Scan for the cell matching the given text and deliver its [X, Y] coordinate at center. 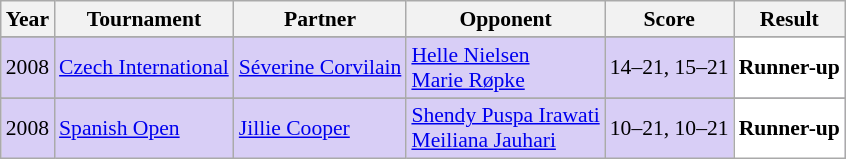
10–21, 10–21 [670, 128]
Shendy Puspa Irawati Meiliana Jauhari [505, 128]
Spanish Open [144, 128]
Partner [320, 19]
Séverine Corvilain [320, 68]
Jillie Cooper [320, 128]
Year [28, 19]
Opponent [505, 19]
Czech International [144, 68]
Helle Nielsen Marie Røpke [505, 68]
Score [670, 19]
Tournament [144, 19]
Result [790, 19]
14–21, 15–21 [670, 68]
